Output the (x, y) coordinate of the center of the cell containing the given text.  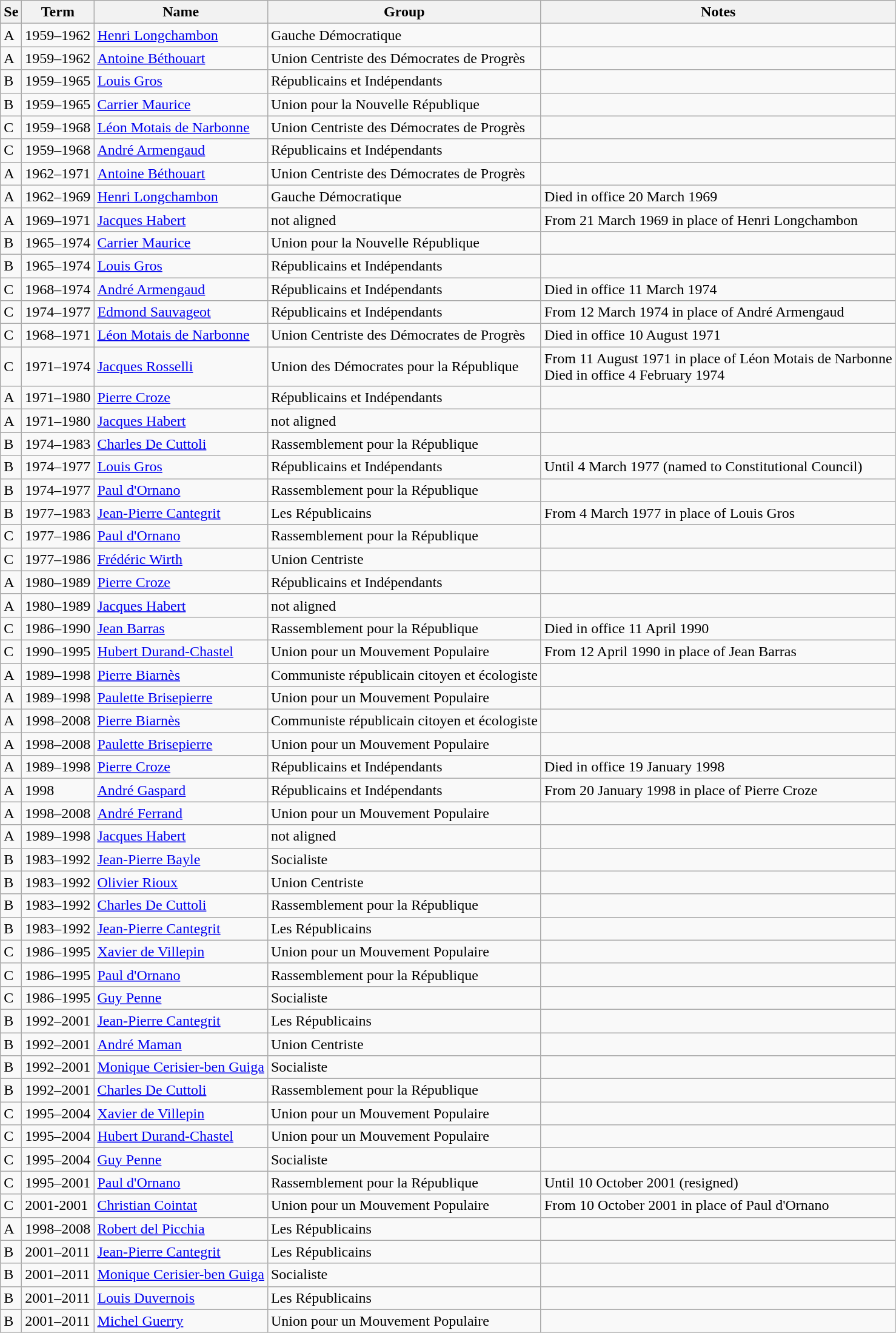
Term (58, 12)
Frédéric Wirth (181, 559)
From 12 March 1974 in place of André Armengaud (718, 312)
1968–1971 (58, 335)
1990–1995 (58, 651)
1995–2001 (58, 1183)
André Ferrand (181, 813)
Se (11, 12)
Name (181, 12)
Died in office 20 March 1969 (718, 196)
Edmond Sauvageot (181, 312)
Michel Guerry (181, 1321)
1998 (58, 790)
From 4 March 1977 in place of Louis Gros (718, 513)
Louis Duvernois (181, 1298)
Until 10 October 2001 (resigned) (718, 1183)
Olivier Rioux (181, 882)
Died in office 19 January 1998 (718, 767)
1962–1969 (58, 196)
Notes (718, 12)
1971–1974 (58, 366)
1974–1983 (58, 444)
1962–1971 (58, 173)
Robert del Picchia (181, 1229)
From 10 October 2001 in place of Paul d'Ornano (718, 1206)
Christian Cointat (181, 1206)
From 21 March 1969 in place of Henri Longchambon (718, 220)
Until 4 March 1977 (named to Constitutional Council) (718, 467)
Died in office 10 August 1971 (718, 335)
Group (404, 12)
1986–1990 (58, 628)
1968–1974 (58, 289)
Jean-Pierre Bayle (181, 859)
1969–1971 (58, 220)
From 20 January 1998 in place of Pierre Croze (718, 790)
André Maman (181, 1044)
Union des Démocrates pour la République (404, 366)
1977–1983 (58, 513)
Died in office 11 March 1974 (718, 289)
Died in office 11 April 1990 (718, 628)
André Gaspard (181, 790)
From 11 August 1971 in place of Léon Motais de NarbonneDied in office 4 February 1974 (718, 366)
From 12 April 1990 in place of Jean Barras (718, 651)
Jacques Rosselli (181, 366)
Jean Barras (181, 628)
2001-2001 (58, 1206)
